Find where the given text appears and provide that cell's center as (x, y) coordinate. 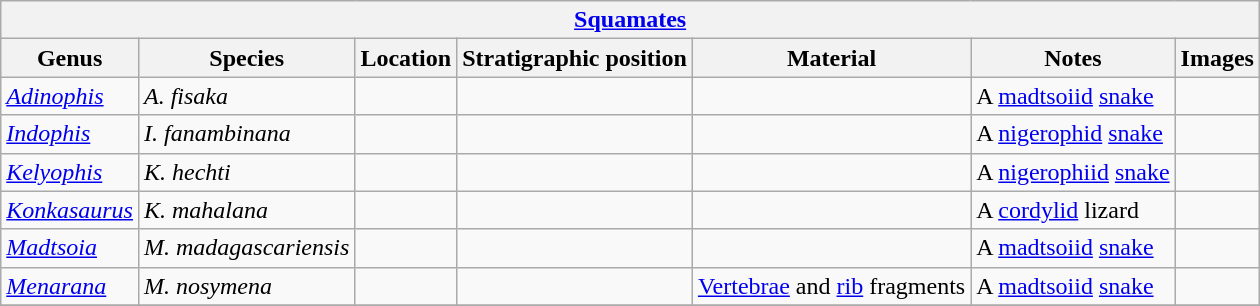
A. fisaka (246, 96)
Squamates (630, 20)
Madtsoia (70, 248)
Species (246, 58)
Kelyophis (70, 172)
A cordylid lizard (1073, 210)
Location (406, 58)
Menarana (70, 286)
M. nosymena (246, 286)
Vertebrae and rib fragments (831, 286)
Genus (70, 58)
Images (1217, 58)
Konkasaurus (70, 210)
K. hechti (246, 172)
A nigerophid snake (1073, 134)
Material (831, 58)
A nigerophiid snake (1073, 172)
Adinophis (70, 96)
Indophis (70, 134)
M. madagascariensis (246, 248)
I. fanambinana (246, 134)
Stratigraphic position (575, 58)
Notes (1073, 58)
K. mahalana (246, 210)
